Scan for the cell matching the given text and deliver its [x, y] coordinate at center. 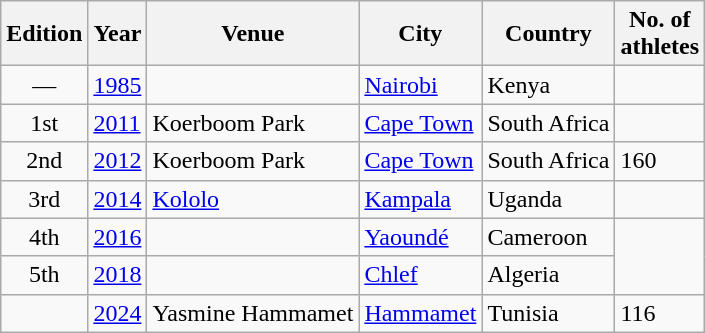
No. ofathletes [660, 34]
Country [548, 34]
— [44, 85]
2024 [118, 313]
1st [44, 123]
116 [660, 313]
4th [44, 237]
Chlef [420, 275]
Edition [44, 34]
5th [44, 275]
City [420, 34]
Algeria [548, 275]
Cameroon [548, 237]
2018 [118, 275]
Hammamet [420, 313]
2011 [118, 123]
Nairobi [420, 85]
Tunisia [548, 313]
160 [660, 161]
Venue [253, 34]
Yaoundé [420, 237]
3rd [44, 199]
2014 [118, 199]
2nd [44, 161]
Kololo [253, 199]
2012 [118, 161]
Kenya [548, 85]
1985 [118, 85]
Kampala [420, 199]
Yasmine Hammamet [253, 313]
Year [118, 34]
2016 [118, 237]
Uganda [548, 199]
